Find where the given text appears and provide that cell's center as [X, Y] coordinate. 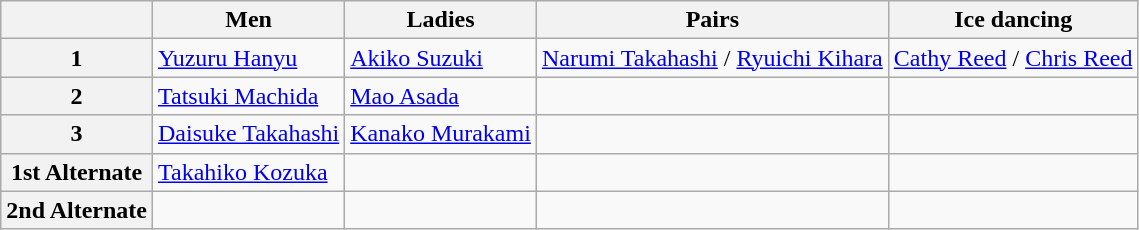
Yuzuru Hanyu [248, 58]
Pairs [712, 20]
Men [248, 20]
1st Alternate [77, 172]
Narumi Takahashi / Ryuichi Kihara [712, 58]
Tatsuki Machida [248, 96]
2nd Alternate [77, 210]
Kanako Murakami [441, 134]
Ice dancing [1013, 20]
Cathy Reed / Chris Reed [1013, 58]
Ladies [441, 20]
Daisuke Takahashi [248, 134]
2 [77, 96]
1 [77, 58]
Mao Asada [441, 96]
Akiko Suzuki [441, 58]
Takahiko Kozuka [248, 172]
3 [77, 134]
